Return (x, y) of the center of cell containing provided text 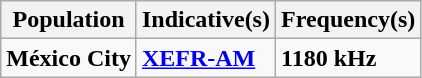
Indicative(s) (206, 20)
Frequency(s) (348, 20)
1180 kHz (348, 58)
México City (69, 58)
XEFR-AM (206, 58)
Population (69, 20)
